Locate the cell with the specified text and output its (X, Y) center coordinate. 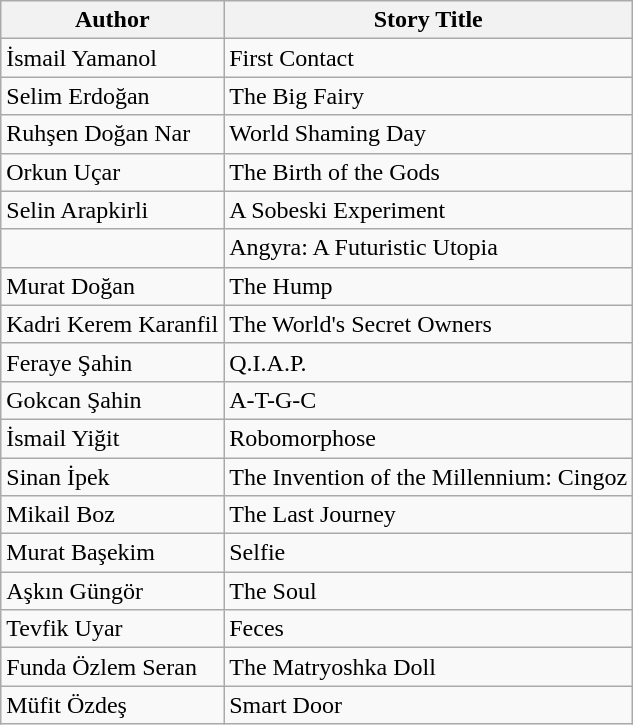
The Birth of the Gods (428, 172)
Müfit Özdeş (112, 705)
World Shaming Day (428, 134)
Tevfik Uyar (112, 629)
Aşkın Güngör (112, 591)
Smart Door (428, 705)
The World's Secret Owners (428, 324)
Robomorphose (428, 438)
Mikail Boz (112, 515)
A-T-G-C (428, 400)
Q.I.A.P. (428, 362)
Gokcan Şahin (112, 400)
The Matryoshka Doll (428, 667)
A Sobeski Experiment (428, 210)
Orkun Uçar (112, 172)
First Contact (428, 58)
The Last Journey (428, 515)
İsmail Yiğit (112, 438)
Murat Doğan (112, 286)
Author (112, 20)
Feraye Şahin (112, 362)
The Soul (428, 591)
Sinan İpek (112, 477)
İsmail Yamanol (112, 58)
Ruhşen Doğan Nar (112, 134)
Kadri Kerem Karanfil (112, 324)
The Invention of the Millennium: Cingoz (428, 477)
Feces (428, 629)
Selfie (428, 553)
Murat Başekim (112, 553)
The Hump (428, 286)
Angyra: A Futuristic Utopia (428, 248)
Story Title (428, 20)
The Big Fairy (428, 96)
Selin Arapkirli (112, 210)
Funda Özlem Seran (112, 667)
Selim Erdoğan (112, 96)
